Locate the cell with the specified text and output its [x, y] center coordinate. 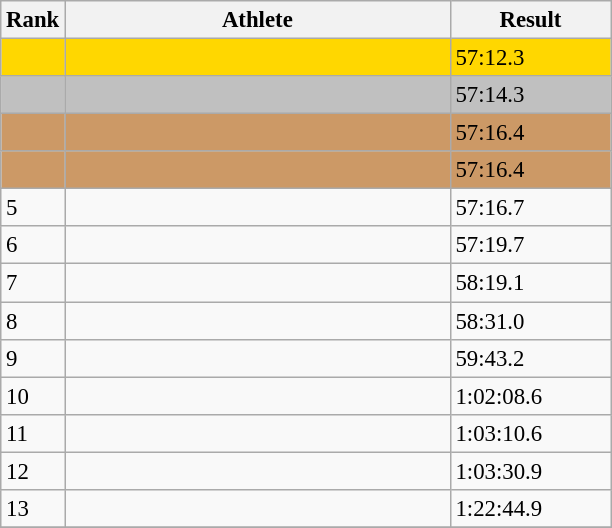
57:12.3 [530, 58]
12 [33, 471]
5 [33, 208]
57:16.7 [530, 208]
8 [33, 321]
1:03:10.6 [530, 433]
Result [530, 20]
58:31.0 [530, 321]
57:19.7 [530, 245]
10 [33, 396]
11 [33, 433]
9 [33, 358]
1:22:44.9 [530, 509]
1:02:08.6 [530, 396]
6 [33, 245]
13 [33, 509]
59:43.2 [530, 358]
Athlete [258, 20]
7 [33, 283]
58:19.1 [530, 283]
1:03:30.9 [530, 471]
Rank [33, 20]
57:14.3 [530, 95]
